Identify which cell holds the provided text, then report its [x, y] central coordinate. 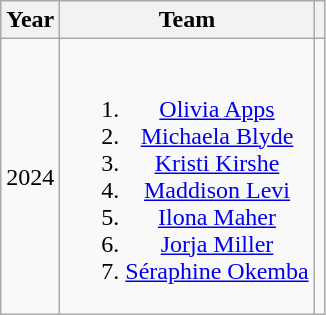
Year [30, 20]
2024 [30, 176]
Olivia Apps Michaela Blyde Kristi Kirshe Maddison Levi Ilona Maher Jorja Miller Séraphine Okemba [187, 176]
Team [187, 20]
